Identify which cell holds the provided text, then report its (x, y) central coordinate. 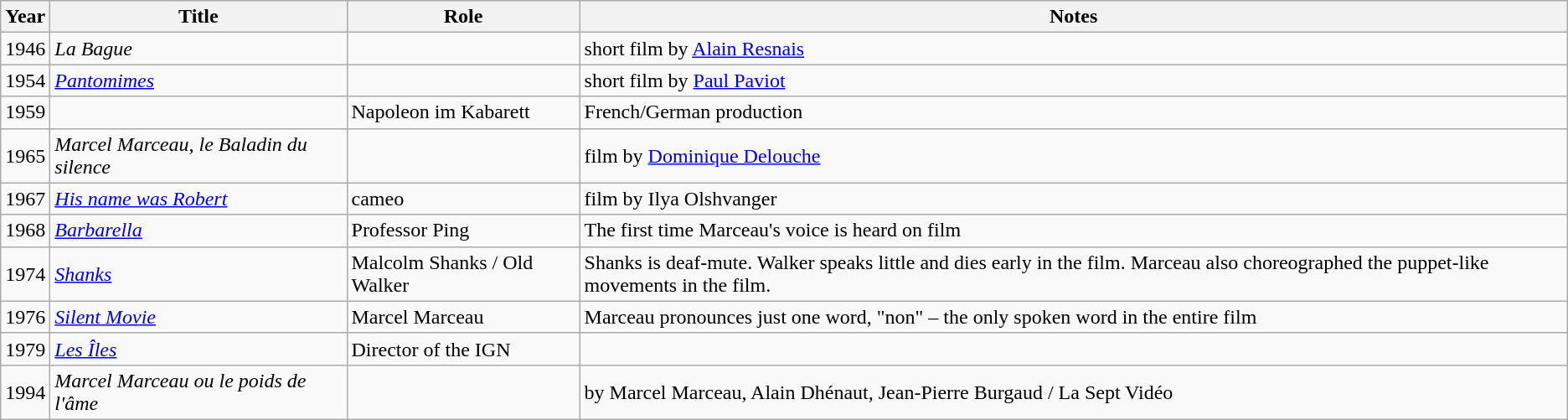
Title (199, 17)
Pantomimes (199, 80)
Marcel Marceau ou le poids de l'âme (199, 392)
The first time Marceau's voice is heard on film (1074, 231)
Silent Movie (199, 317)
Director of the IGN (463, 349)
His name was Robert (199, 199)
film by Ilya Olshvanger (1074, 199)
Role (463, 17)
1976 (25, 317)
Notes (1074, 17)
short film by Alain Resnais (1074, 49)
1946 (25, 49)
Barbarella (199, 231)
Year (25, 17)
La Bague (199, 49)
1959 (25, 112)
1974 (25, 273)
1965 (25, 156)
Malcolm Shanks / Old Walker (463, 273)
1954 (25, 80)
Shanks is deaf-mute. Walker speaks little and dies early in the film. Marceau also choreographed the puppet-like movements in the film. (1074, 273)
Professor Ping (463, 231)
1979 (25, 349)
short film by Paul Paviot (1074, 80)
1967 (25, 199)
cameo (463, 199)
film by Dominique Delouche (1074, 156)
Marcel Marceau, le Baladin du silence (199, 156)
Napoleon im Kabarett (463, 112)
1994 (25, 392)
Shanks (199, 273)
by Marcel Marceau, Alain Dhénaut, Jean-Pierre Burgaud / La Sept Vidéo (1074, 392)
Les Îles (199, 349)
Marceau pronounces just one word, "non" – the only spoken word in the entire film (1074, 317)
French/German production (1074, 112)
1968 (25, 231)
Marcel Marceau (463, 317)
